Capture the cell that displays the provided text and extract its (X, Y) central coordinate. 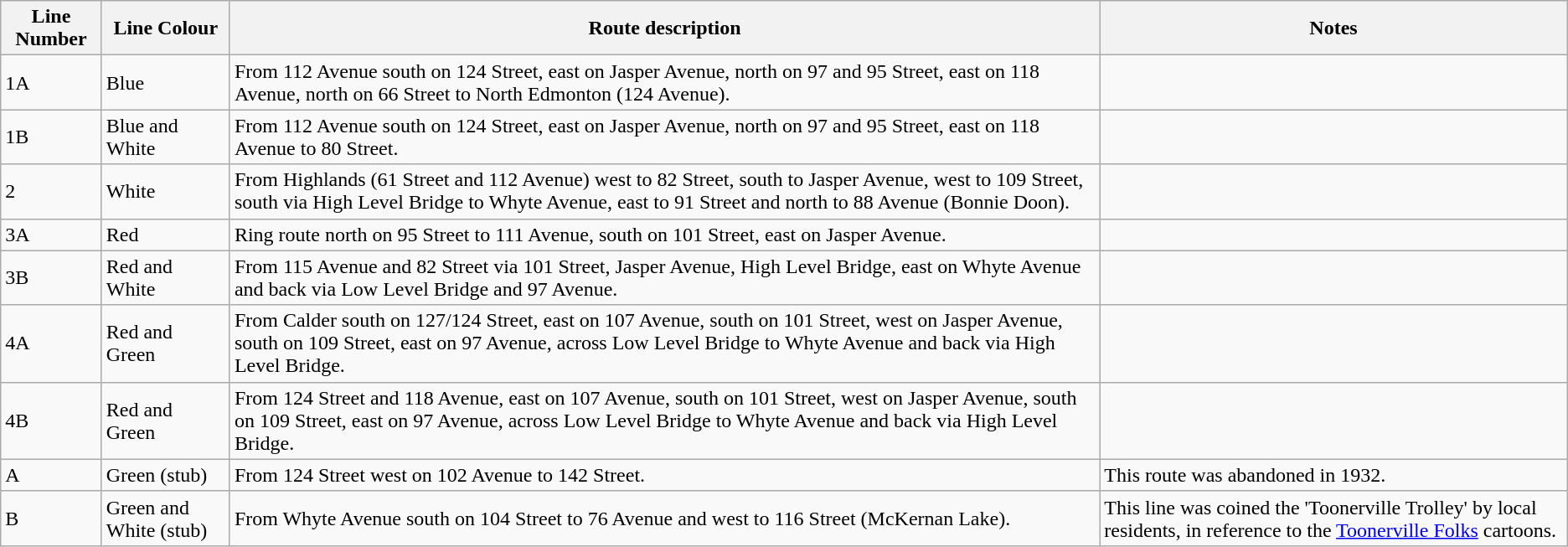
Notes (1333, 28)
Green (stub) (166, 475)
3A (51, 235)
From 115 Avenue and 82 Street via 101 Street, Jasper Avenue, High Level Bridge, east on Whyte Avenue and back via Low Level Bridge and 97 Avenue. (664, 278)
B (51, 518)
White (166, 191)
Blue (166, 82)
Green and White (stub) (166, 518)
From Whyte Avenue south on 104 Street to 76 Avenue and west to 116 Street (McKernan Lake). (664, 518)
2 (51, 191)
Line Number (51, 28)
4B (51, 421)
Ring route north on 95 Street to 111 Avenue, south on 101 Street, east on Jasper Avenue. (664, 235)
Route description (664, 28)
1A (51, 82)
Red and White (166, 278)
4A (51, 343)
Line Colour (166, 28)
Blue and White (166, 137)
This route was abandoned in 1932. (1333, 475)
From 112 Avenue south on 124 Street, east on Jasper Avenue, north on 97 and 95 Street, east on 118 Avenue to 80 Street. (664, 137)
3B (51, 278)
This line was coined the 'Toonerville Trolley' by local residents, in reference to the Toonerville Folks cartoons. (1333, 518)
1B (51, 137)
Red (166, 235)
A (51, 475)
From 124 Street west on 102 Avenue to 142 Street. (664, 475)
